Pinpoint the cell where the given text exists, returning its [x, y] midpoint coordinate. 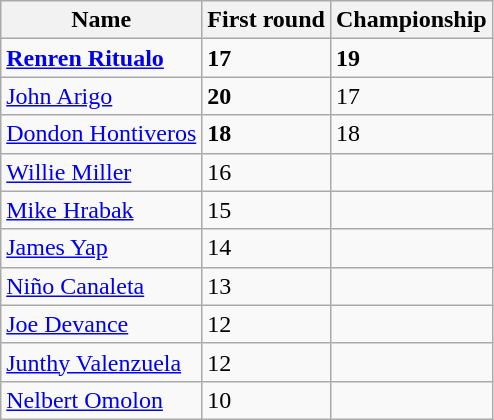
13 [266, 286]
Joe Devance [102, 324]
Name [102, 20]
Junthy Valenzuela [102, 362]
Niño Canaleta [102, 286]
Nelbert Omolon [102, 400]
19 [411, 58]
15 [266, 210]
20 [266, 96]
First round [266, 20]
Renren Ritualo [102, 58]
James Yap [102, 248]
Mike Hrabak [102, 210]
Championship [411, 20]
16 [266, 172]
Dondon Hontiveros [102, 134]
10 [266, 400]
John Arigo [102, 96]
Willie Miller [102, 172]
14 [266, 248]
